Pinpoint the cell where the given text exists, returning its [X, Y] midpoint coordinate. 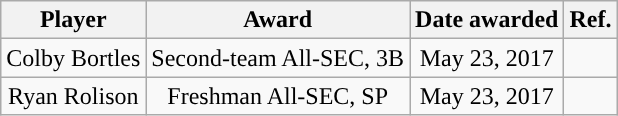
Award [278, 20]
Freshman All-SEC, SP [278, 96]
Second-team All-SEC, 3B [278, 58]
Ryan Rolison [74, 96]
Player [74, 20]
Date awarded [487, 20]
Ref. [590, 20]
Colby Bortles [74, 58]
